Find where the given text appears and provide that cell's center as (X, Y) coordinate. 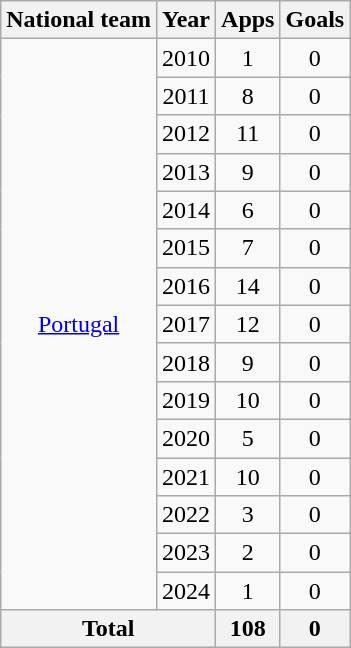
2015 (186, 248)
8 (248, 96)
2012 (186, 134)
Year (186, 20)
National team (79, 20)
Goals (315, 20)
2024 (186, 591)
Total (108, 629)
2013 (186, 172)
5 (248, 438)
2023 (186, 553)
14 (248, 286)
2017 (186, 324)
2016 (186, 286)
12 (248, 324)
2014 (186, 210)
Portugal (79, 324)
2022 (186, 515)
6 (248, 210)
11 (248, 134)
Apps (248, 20)
2011 (186, 96)
2 (248, 553)
2019 (186, 400)
7 (248, 248)
2021 (186, 477)
108 (248, 629)
3 (248, 515)
2020 (186, 438)
2018 (186, 362)
2010 (186, 58)
